Determine the (X, Y) coordinate at the center of the cell enclosing the given text.  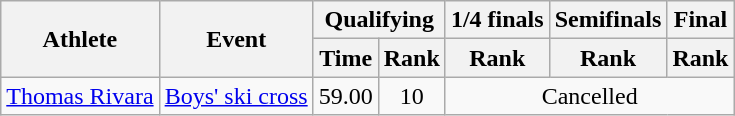
59.00 (346, 96)
Thomas Rivara (80, 96)
10 (412, 96)
Semifinals (608, 20)
1/4 finals (497, 20)
Event (236, 39)
Qualifying (379, 20)
Time (346, 58)
Boys' ski cross (236, 96)
Final (700, 20)
Cancelled (590, 96)
Athlete (80, 39)
